Output the [x, y] coordinate of the center of the cell containing the given text.  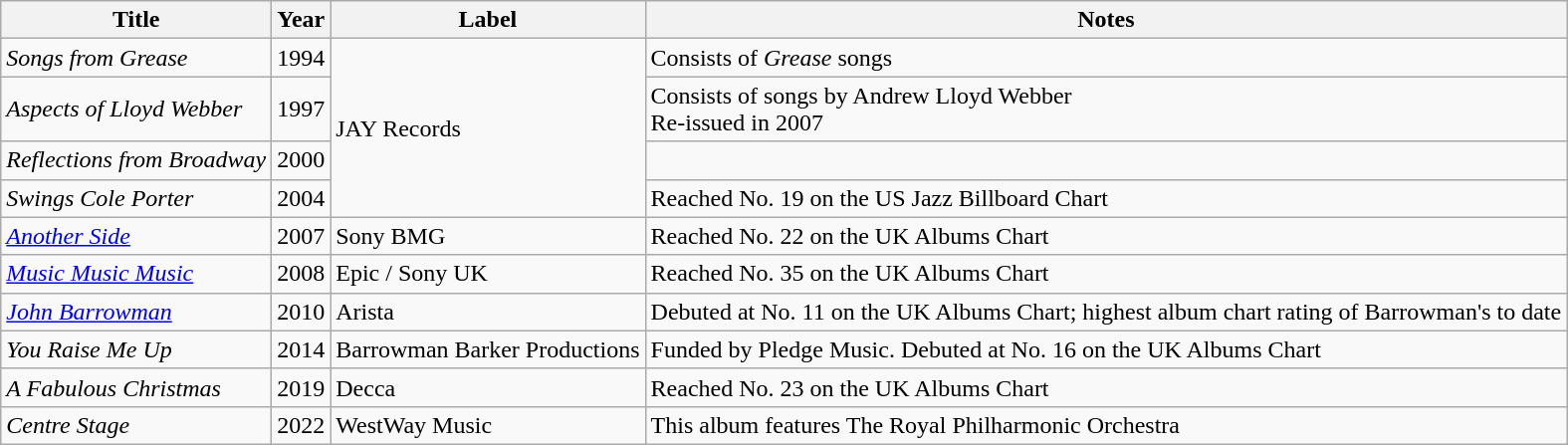
JAY Records [488, 127]
2008 [301, 274]
Aspects of Lloyd Webber [136, 110]
You Raise Me Up [136, 349]
2014 [301, 349]
WestWay Music [488, 425]
Reached No. 23 on the UK Albums Chart [1106, 387]
2019 [301, 387]
Sony BMG [488, 236]
1994 [301, 58]
Consists of songs by Andrew Lloyd WebberRe-issued in 2007 [1106, 110]
Notes [1106, 20]
Decca [488, 387]
John Barrowman [136, 312]
Debuted at No. 11 on the UK Albums Chart; highest album chart rating of Barrowman's to date [1106, 312]
A Fabulous Christmas [136, 387]
Title [136, 20]
Reached No. 35 on the UK Albums Chart [1106, 274]
1997 [301, 110]
2007 [301, 236]
Barrowman Barker Productions [488, 349]
2010 [301, 312]
Music Music Music [136, 274]
Reached No. 19 on the US Jazz Billboard Chart [1106, 198]
This album features The Royal Philharmonic Orchestra [1106, 425]
Arista [488, 312]
Year [301, 20]
Centre Stage [136, 425]
2000 [301, 160]
Reached No. 22 on the UK Albums Chart [1106, 236]
Another Side [136, 236]
Consists of Grease songs [1106, 58]
Label [488, 20]
2022 [301, 425]
Epic / Sony UK [488, 274]
2004 [301, 198]
Songs from Grease [136, 58]
Reflections from Broadway [136, 160]
Funded by Pledge Music. Debuted at No. 16 on the UK Albums Chart [1106, 349]
Swings Cole Porter [136, 198]
